Provide the (X, Y) coordinate of the cell's center where the given text is located.  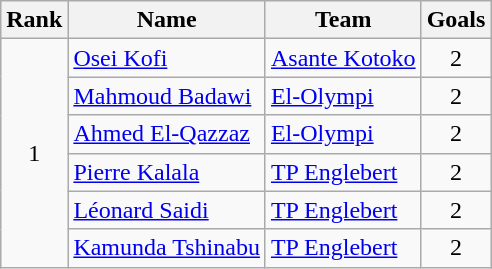
Mahmoud Badawi (167, 96)
1 (34, 153)
Rank (34, 20)
Team (343, 20)
Asante Kotoko (343, 58)
Goals (456, 20)
Léonard Saidi (167, 210)
Ahmed El-Qazzaz (167, 134)
Osei Kofi (167, 58)
Kamunda Tshinabu (167, 248)
Pierre Kalala (167, 172)
Name (167, 20)
